Identify which cell holds the provided text, then report its [x, y] central coordinate. 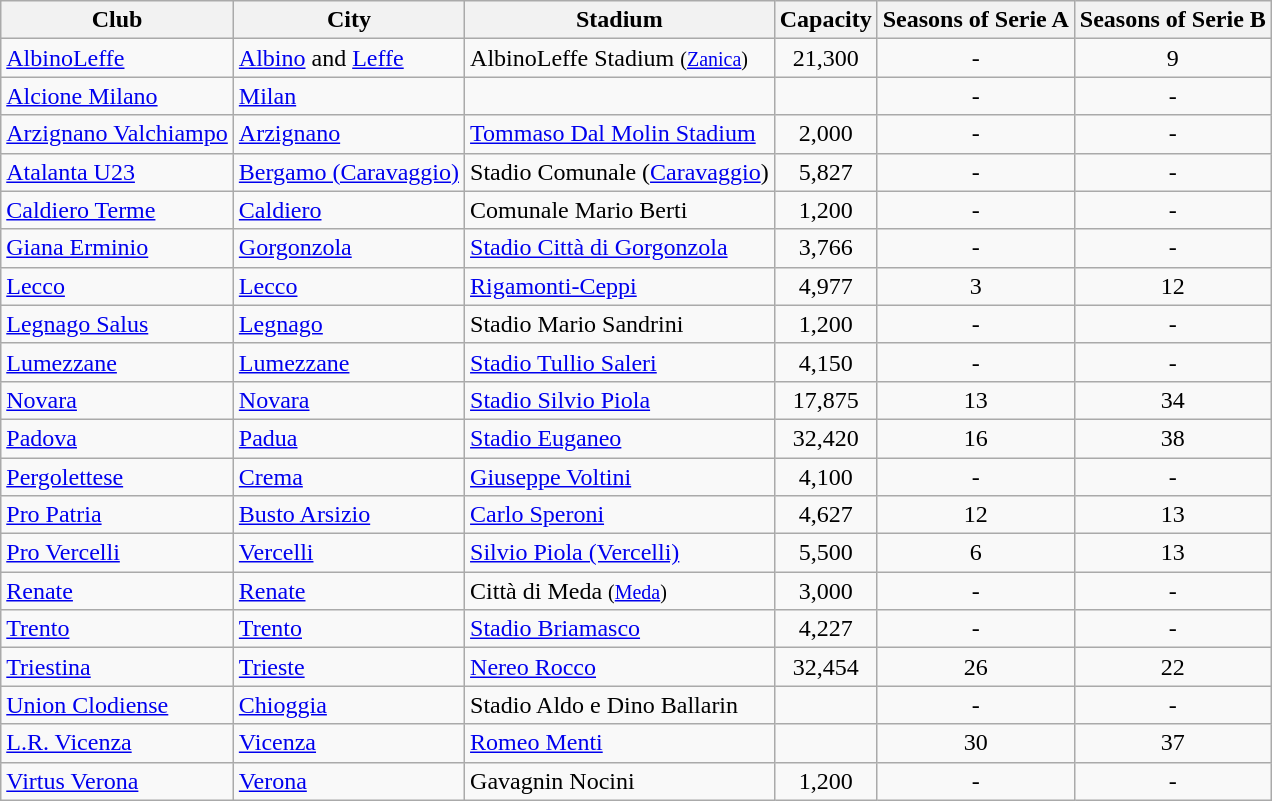
Arzignano Valchiampo [118, 134]
Comunale Mario Berti [620, 210]
4,100 [826, 477]
9 [1172, 58]
Città di Meda (Meda) [620, 591]
4,627 [826, 515]
Pergolettese [118, 477]
34 [1172, 400]
6 [976, 553]
Trieste [348, 667]
Stadio Silvio Piola [620, 400]
3,000 [826, 591]
Union Clodiense [118, 705]
Stadium [620, 20]
32,420 [826, 438]
Verona [348, 781]
Legnago [348, 324]
Vercelli [348, 553]
Stadio Briamasco [620, 629]
Albino and Leffe [348, 58]
Tommaso Dal Molin Stadium [620, 134]
26 [976, 667]
AlbinoLeffe Stadium (Zanica) [620, 58]
Gavagnin Nocini [620, 781]
Virtus Verona [118, 781]
Carlo Speroni [620, 515]
Arzignano [348, 134]
Pro Patria [118, 515]
4,227 [826, 629]
Alcione Milano [118, 96]
AlbinoLeffe [118, 58]
3,766 [826, 248]
Club [118, 20]
Bergamo (Caravaggio) [348, 172]
Romeo Menti [620, 743]
Crema [348, 477]
Triestina [118, 667]
Vicenza [348, 743]
16 [976, 438]
L.R. Vicenza [118, 743]
5,500 [826, 553]
2,000 [826, 134]
Seasons of Serie B [1172, 20]
Capacity [826, 20]
Padova [118, 438]
Pro Vercelli [118, 553]
Caldiero [348, 210]
Silvio Piola (Vercelli) [620, 553]
Caldiero Terme [118, 210]
Milan [348, 96]
4,150 [826, 362]
Giuseppe Voltini [620, 477]
Atalanta U23 [118, 172]
3 [976, 286]
Seasons of Serie A [976, 20]
21,300 [826, 58]
Legnago Salus [118, 324]
Chioggia [348, 705]
Stadio Città di Gorgonzola [620, 248]
32,454 [826, 667]
4,977 [826, 286]
22 [1172, 667]
Gorgonzola [348, 248]
Giana Erminio [118, 248]
City [348, 20]
38 [1172, 438]
Stadio Comunale (Caravaggio) [620, 172]
Rigamonti-Ceppi [620, 286]
17,875 [826, 400]
37 [1172, 743]
5,827 [826, 172]
Stadio Euganeo [620, 438]
Stadio Aldo e Dino Ballarin [620, 705]
Stadio Tullio Saleri [620, 362]
Padua [348, 438]
30 [976, 743]
Nereo Rocco [620, 667]
Stadio Mario Sandrini [620, 324]
Busto Arsizio [348, 515]
